Identify which cell holds the provided text, then report its (X, Y) central coordinate. 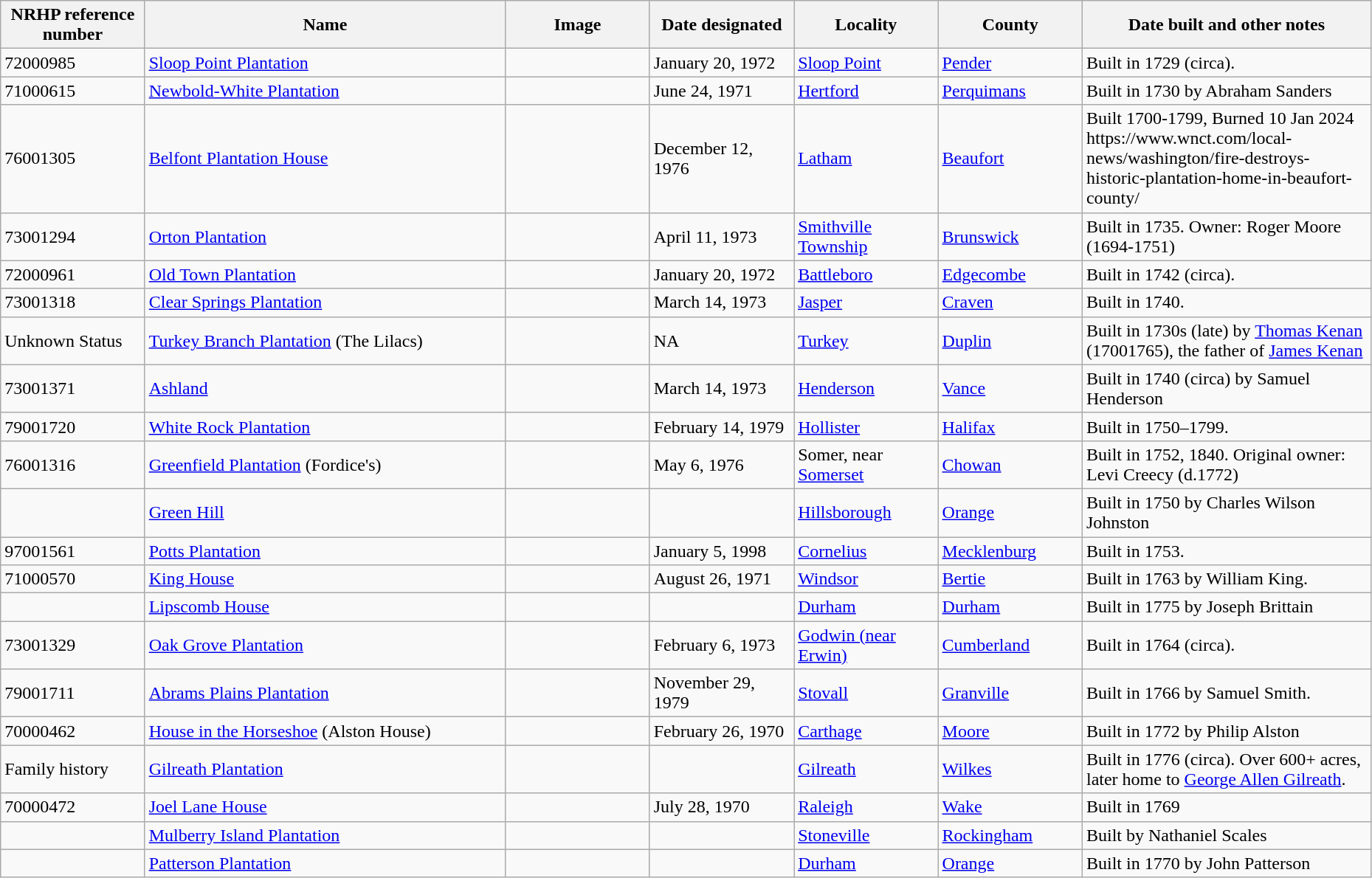
Newbold-White Plantation (325, 91)
Oak Grove Plantation (325, 645)
72000961 (72, 274)
Built in 1729 (circa). (1227, 63)
Family history (72, 769)
Built in 1740. (1227, 303)
Built in 1735. Owner: Roger Moore (1694-1751) (1227, 236)
Granville (1010, 694)
White Rock Plantation (325, 426)
Potts Plantation (325, 551)
November 29, 1979 (722, 694)
Duplin (1010, 341)
Name (325, 25)
71000615 (72, 91)
Turkey (866, 341)
January 5, 1998 (722, 551)
King House (325, 579)
Joel Lane House (325, 807)
Green Hill (325, 512)
79001711 (72, 694)
Gilreath Plantation (325, 769)
Built in 1763 by William King. (1227, 579)
Stoneville (866, 835)
Clear Springs Plantation (325, 303)
Wake (1010, 807)
Craven (1010, 303)
August 26, 1971 (722, 579)
Greenfield Plantation (Fordice's) (325, 465)
Godwin (near Erwin) (866, 645)
NA (722, 341)
Built in 1769 (1227, 807)
Built in 1770 by John Patterson (1227, 863)
Chowan (1010, 465)
Bertie (1010, 579)
Built in 1775 by Joseph Brittain (1227, 607)
73001371 (72, 388)
House in the Horseshoe (Alston House) (325, 731)
February 26, 1970 (722, 731)
Smithville Township (866, 236)
Built in 1772 by Philip Alston (1227, 731)
Raleigh (866, 807)
Jasper (866, 303)
Date built and other notes (1227, 25)
Somer, near Somerset (866, 465)
Old Town Plantation (325, 274)
Brunswick (1010, 236)
70000472 (72, 807)
Built in 1730 by Abraham Sanders (1227, 91)
Hertford (866, 91)
73001329 (72, 645)
Built in 1730s (late) by Thomas Kenan (17001765), the father of James Kenan (1227, 341)
73001294 (72, 236)
Built in 1764 (circa). (1227, 645)
Orton Plantation (325, 236)
County (1010, 25)
Beaufort (1010, 159)
Mulberry Island Plantation (325, 835)
Built by Nathaniel Scales (1227, 835)
Built in 1750–1799. (1227, 426)
Carthage (866, 731)
Latham (866, 159)
April 11, 1973 (722, 236)
Perquimans (1010, 91)
97001561 (72, 551)
Locality (866, 25)
Rockingham (1010, 835)
Sloop Point Plantation (325, 63)
Lipscomb House (325, 607)
Henderson (866, 388)
73001318 (72, 303)
Abrams Plains Plantation (325, 694)
Built in 1750 by Charles Wilson Johnston (1227, 512)
Halifax (1010, 426)
Hillsborough (866, 512)
February 6, 1973 (722, 645)
Image (577, 25)
Moore (1010, 731)
July 28, 1970 (722, 807)
Gilreath (866, 769)
79001720 (72, 426)
Turkey Branch Plantation (The Lilacs) (325, 341)
Unknown Status (72, 341)
76001316 (72, 465)
Patterson Plantation (325, 863)
72000985 (72, 63)
Battleboro (866, 274)
Sloop Point (866, 63)
Built in 1776 (circa). Over 600+ acres, later home to George Allen Gilreath. (1227, 769)
Stovall (866, 694)
76001305 (72, 159)
Cornelius (866, 551)
Built in 1740 (circa) by Samuel Henderson (1227, 388)
70000462 (72, 731)
Wilkes (1010, 769)
71000570 (72, 579)
Built in 1753. (1227, 551)
Built in 1742 (circa). (1227, 274)
Built in 1766 by Samuel Smith. (1227, 694)
Built in 1752, 1840. Original owner: Levi Creecy (d.1772) (1227, 465)
December 12, 1976 (722, 159)
Ashland (325, 388)
Cumberland (1010, 645)
February 14, 1979 (722, 426)
Date designated (722, 25)
Mecklenburg (1010, 551)
NRHP reference number (72, 25)
June 24, 1971 (722, 91)
Pender (1010, 63)
May 6, 1976 (722, 465)
Windsor (866, 579)
Hollister (866, 426)
Vance (1010, 388)
Belfont Plantation House (325, 159)
Built 1700-1799, Burned 10 Jan 2024 https://www.wnct.com/local-news/washington/fire-destroys-historic-plantation-home-in-beaufort-county/ (1227, 159)
Edgecombe (1010, 274)
